Output the [x, y] coordinate of the center of the cell containing the given text.  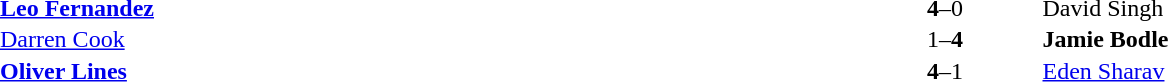
1–4 [944, 39]
